Determine the [x, y] coordinate at the center of the cell enclosing the given text.  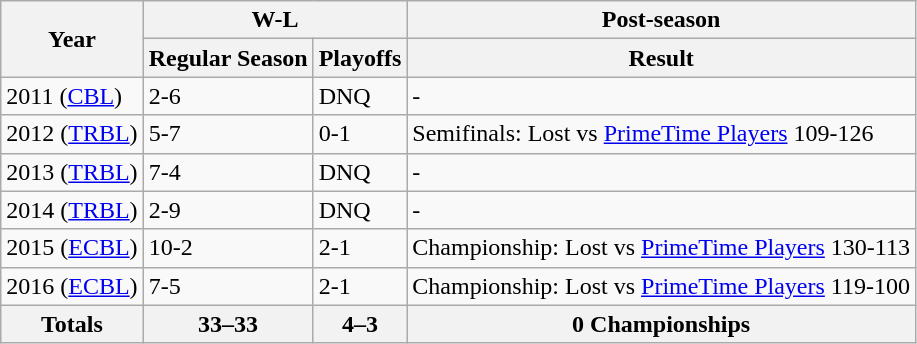
Playoffs [360, 58]
Year [72, 39]
Totals [72, 324]
2-9 [228, 210]
4–3 [360, 324]
0-1 [360, 134]
7-5 [228, 286]
Regular Season [228, 58]
W-L [275, 20]
Championship: Lost vs PrimeTime Players 119-100 [662, 286]
10-2 [228, 248]
Semifinals: Lost vs PrimeTime Players 109-126 [662, 134]
5-7 [228, 134]
2013 (TRBL) [72, 172]
2012 (TRBL) [72, 134]
2011 (CBL) [72, 96]
0 Championships [662, 324]
Championship: Lost vs PrimeTime Players 130-113 [662, 248]
2016 (ECBL) [72, 286]
Post-season [662, 20]
2014 (TRBL) [72, 210]
2-6 [228, 96]
7-4 [228, 172]
Result [662, 58]
2015 (ECBL) [72, 248]
33–33 [228, 324]
